Identify which cell holds the provided text, then report its [X, Y] central coordinate. 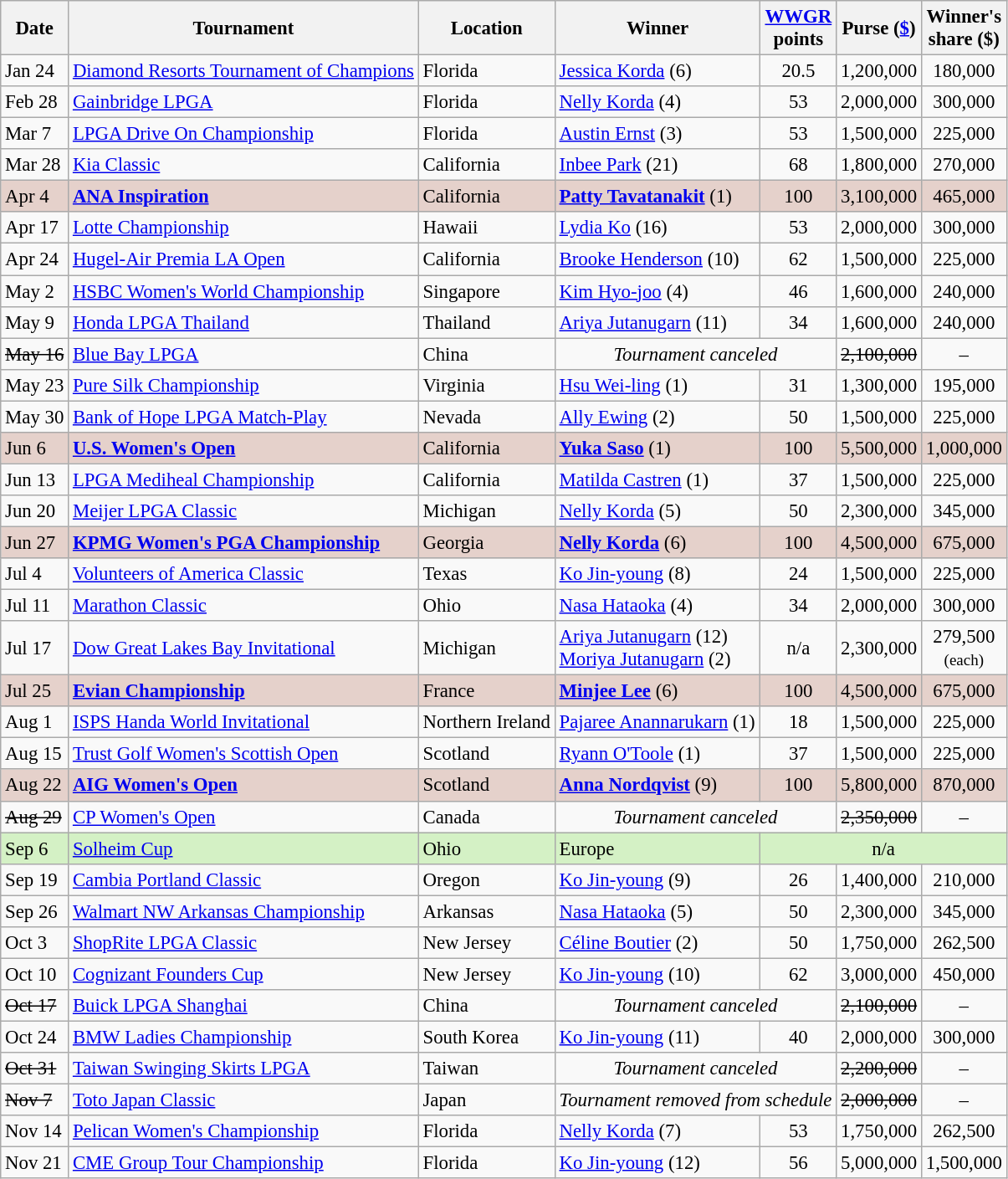
Jun 6 [35, 449]
Oct 3 [35, 943]
Inbee Park (21) [658, 165]
Volunteers of America Classic [244, 574]
Nelly Korda (6) [658, 542]
Japan [487, 1100]
Jun 20 [35, 511]
Nelly Korda (7) [658, 1131]
Mar 7 [35, 134]
Nov 7 [35, 1100]
Oct 24 [35, 1037]
Meijer LPGA Classic [244, 511]
Oct 10 [35, 974]
Austin Ernst (3) [658, 134]
180,000 [964, 71]
270,000 [964, 165]
Nasa Hataoka (4) [658, 606]
465,000 [964, 197]
Jul 11 [35, 606]
5,500,000 [879, 449]
Honda LPGA Thailand [244, 322]
Arkansas [487, 911]
Toto Japan Classic [244, 1100]
Kim Hyo-joo (4) [658, 291]
ANA Inspiration [244, 197]
Solheim Cup [244, 848]
KPMG Women's PGA Championship [244, 542]
CME Group Tour Championship [244, 1163]
Hsu Wei-ling (1) [658, 385]
Hugel-Air Premia LA Open [244, 259]
56 [798, 1163]
31 [798, 385]
Hawaii [487, 228]
46 [798, 291]
279,500(each) [964, 648]
Pure Silk Championship [244, 385]
24 [798, 574]
Anna Nordqvist (9) [658, 786]
Buick LPGA Shanghai [244, 1006]
Apr 4 [35, 197]
Taiwan Swinging Skirts LPGA [244, 1069]
Winner [658, 28]
Winner'sshare ($) [964, 28]
May 16 [35, 354]
Cambia Portland Classic [244, 879]
ISPS Handa World Invitational [244, 722]
20.5 [798, 71]
U.S. Women's Open [244, 449]
Europe [658, 848]
Yuka Saso (1) [658, 449]
Jul 4 [35, 574]
Aug 15 [35, 754]
450,000 [964, 974]
Oct 17 [35, 1006]
May 23 [35, 385]
Oregon [487, 879]
Lotte Championship [244, 228]
Aug 29 [35, 817]
Ko Jin-young (9) [658, 879]
AIG Women's Open [244, 786]
Ko Jin-young (10) [658, 974]
Jul 25 [35, 691]
Pajaree Anannarukarn (1) [658, 722]
5,800,000 [879, 786]
Nov 21 [35, 1163]
May 30 [35, 417]
Nevada [487, 417]
Nov 14 [35, 1131]
Sep 26 [35, 911]
210,000 [964, 879]
5,000,000 [879, 1163]
Apr 24 [35, 259]
3,000,000 [879, 974]
Aug 22 [35, 786]
LPGA Mediheal Championship [244, 479]
Walmart NW Arkansas Championship [244, 911]
26 [798, 879]
Canada [487, 817]
Nelly Korda (4) [658, 102]
Ariya Jutanugarn (12) Moriya Jutanugarn (2) [658, 648]
Northern Ireland [487, 722]
Jessica Korda (6) [658, 71]
HSBC Women's World Championship [244, 291]
1,800,000 [879, 165]
Bank of Hope LPGA Match-Play [244, 417]
Virginia [487, 385]
18 [798, 722]
Pelican Women's Championship [244, 1131]
68 [798, 165]
Mar 28 [35, 165]
Sep 19 [35, 879]
195,000 [964, 385]
40 [798, 1037]
Cognizant Founders Cup [244, 974]
Feb 28 [35, 102]
ShopRite LPGA Classic [244, 943]
WWGRpoints [798, 28]
Dow Great Lakes Bay Invitational [244, 648]
Nelly Korda (5) [658, 511]
Oct 31 [35, 1069]
Jun 13 [35, 479]
South Korea [487, 1037]
Jul 17 [35, 648]
Aug 1 [35, 722]
Diamond Resorts Tournament of Champions [244, 71]
Nasa Hataoka (5) [658, 911]
Sep 6 [35, 848]
Purse ($) [879, 28]
Blue Bay LPGA [244, 354]
Ko Jin-young (11) [658, 1037]
Date [35, 28]
Patty Tavatanakit (1) [658, 197]
Singapore [487, 291]
Ko Jin-young (12) [658, 1163]
France [487, 691]
Gainbridge LPGA [244, 102]
1,200,000 [879, 71]
Brooke Henderson (10) [658, 259]
Tournament [244, 28]
870,000 [964, 786]
Minjee Lee (6) [658, 691]
BMW Ladies Championship [244, 1037]
Ariya Jutanugarn (11) [658, 322]
Kia Classic [244, 165]
Evian Championship [244, 691]
LPGA Drive On Championship [244, 134]
May 9 [35, 322]
1,000,000 [964, 449]
Ally Ewing (2) [658, 417]
Marathon Classic [244, 606]
1,300,000 [879, 385]
Jan 24 [35, 71]
Ko Jin-young (8) [658, 574]
2,350,000 [879, 817]
1,400,000 [879, 879]
Texas [487, 574]
Location [487, 28]
Taiwan [487, 1069]
Trust Golf Women's Scottish Open [244, 754]
Georgia [487, 542]
Lydia Ko (16) [658, 228]
Apr 17 [35, 228]
3,100,000 [879, 197]
Ryann O'Toole (1) [658, 754]
Jun 27 [35, 542]
Céline Boutier (2) [658, 943]
CP Women's Open [244, 817]
Thailand [487, 322]
2,200,000 [879, 1069]
Matilda Castren (1) [658, 479]
May 2 [35, 291]
Tournament removed from schedule [695, 1100]
